From the cell containing the given text, extract its center point as [X, Y] coordinate. 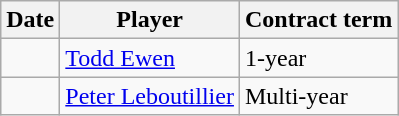
Contract term [318, 20]
Peter Leboutillier [150, 96]
Date [30, 20]
Multi-year [318, 96]
Player [150, 20]
1-year [318, 58]
Todd Ewen [150, 58]
